Output the [x, y] coordinate of the center of the cell containing the given text.  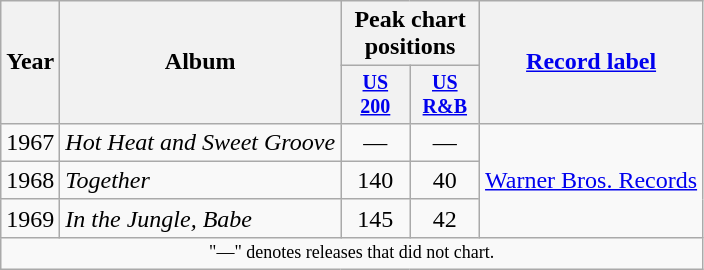
1967 [30, 142]
Hot Heat and Sweet Groove [200, 142]
1968 [30, 180]
145 [376, 218]
Record label [592, 62]
Album [200, 62]
Year [30, 62]
In the Jungle, Babe [200, 218]
"—" denotes releases that did not chart. [352, 252]
Warner Bros. Records [592, 180]
Peak chart positions [410, 34]
USR&B [444, 94]
40 [444, 180]
1969 [30, 218]
US200 [376, 94]
140 [376, 180]
Together [200, 180]
42 [444, 218]
